Detect which cell encompasses the target text, then output its (X, Y) center coordinate. 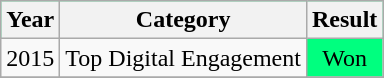
Top Digital Engagement (184, 58)
Year (30, 20)
Result (344, 20)
Category (184, 20)
2015 (30, 58)
Won (344, 58)
